Extract the (X, Y) coordinate from the center of the cell holding the provided text.  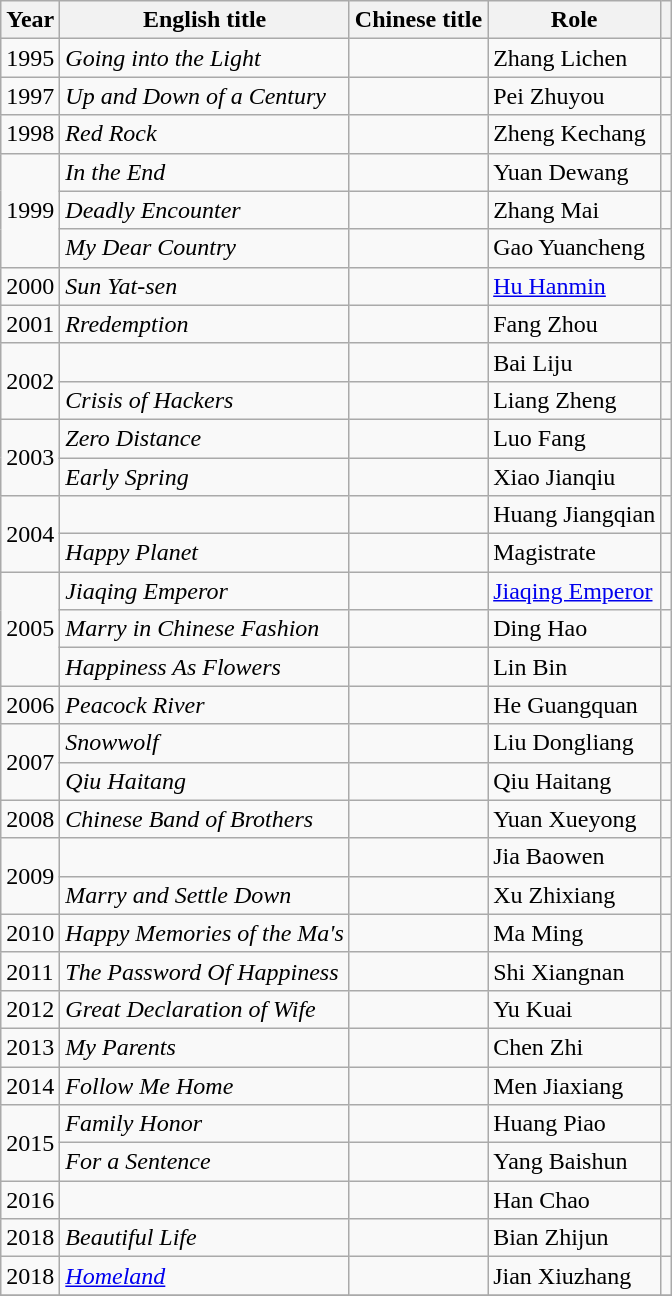
Chinese title (418, 20)
Family Honor (204, 1124)
My Parents (204, 1047)
Fang Zhou (574, 324)
1998 (30, 134)
Yang Baishun (574, 1162)
Year (30, 20)
Hu Hanmin (574, 286)
Happiness As Flowers (204, 667)
Gao Yuancheng (574, 248)
1995 (30, 58)
Ding Hao (574, 629)
Going into the Light (204, 58)
For a Sentence (204, 1162)
Up and Down of a Century (204, 96)
Bian Zhijun (574, 1238)
English title (204, 20)
Deadly Encounter (204, 210)
Zero Distance (204, 438)
1997 (30, 96)
Xu Zhixiang (574, 895)
The Password Of Happiness (204, 971)
Luo Fang (574, 438)
Zheng Kechang (574, 134)
Early Spring (204, 477)
2013 (30, 1047)
Magistrate (574, 553)
In the End (204, 172)
Xiao Jianqiu (574, 477)
He Guangquan (574, 705)
Crisis of Hackers (204, 400)
Role (574, 20)
Zhang Lichen (574, 58)
2015 (30, 1143)
Follow Me Home (204, 1085)
Chinese Band of Brothers (204, 819)
1999 (30, 210)
Yuan Dewang (574, 172)
Happy Memories of the Ma's (204, 933)
Jia Baowen (574, 857)
2008 (30, 819)
2014 (30, 1085)
2016 (30, 1200)
2009 (30, 876)
Homeland (204, 1276)
Peacock River (204, 705)
Huang Piao (574, 1124)
Yu Kuai (574, 1009)
Marry and Settle Down (204, 895)
My Dear Country (204, 248)
2001 (30, 324)
2003 (30, 457)
Great Declaration of Wife (204, 1009)
Men Jiaxiang (574, 1085)
2012 (30, 1009)
Sun Yat-sen (204, 286)
Chen Zhi (574, 1047)
2010 (30, 933)
Shi Xiangnan (574, 971)
2004 (30, 534)
Liu Dongliang (574, 743)
Beautiful Life (204, 1238)
2007 (30, 762)
Zhang Mai (574, 210)
2006 (30, 705)
Pei Zhuyou (574, 96)
Lin Bin (574, 667)
Rredemption (204, 324)
2005 (30, 629)
Yuan Xueyong (574, 819)
Red Rock (204, 134)
Han Chao (574, 1200)
2002 (30, 381)
Liang Zheng (574, 400)
Marry in Chinese Fashion (204, 629)
2011 (30, 971)
2000 (30, 286)
Bai Liju (574, 362)
Jian Xiuzhang (574, 1276)
Huang Jiangqian (574, 515)
Snowwolf (204, 743)
Happy Planet (204, 553)
Ma Ming (574, 933)
